Return the [x, y] coordinate for the center point of the cell that contains the specified text.  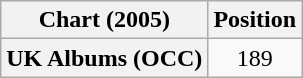
Chart (2005) [104, 20]
189 [255, 58]
UK Albums (OCC) [104, 58]
Position [255, 20]
